Scan for the cell matching the given text and deliver its [X, Y] coordinate at center. 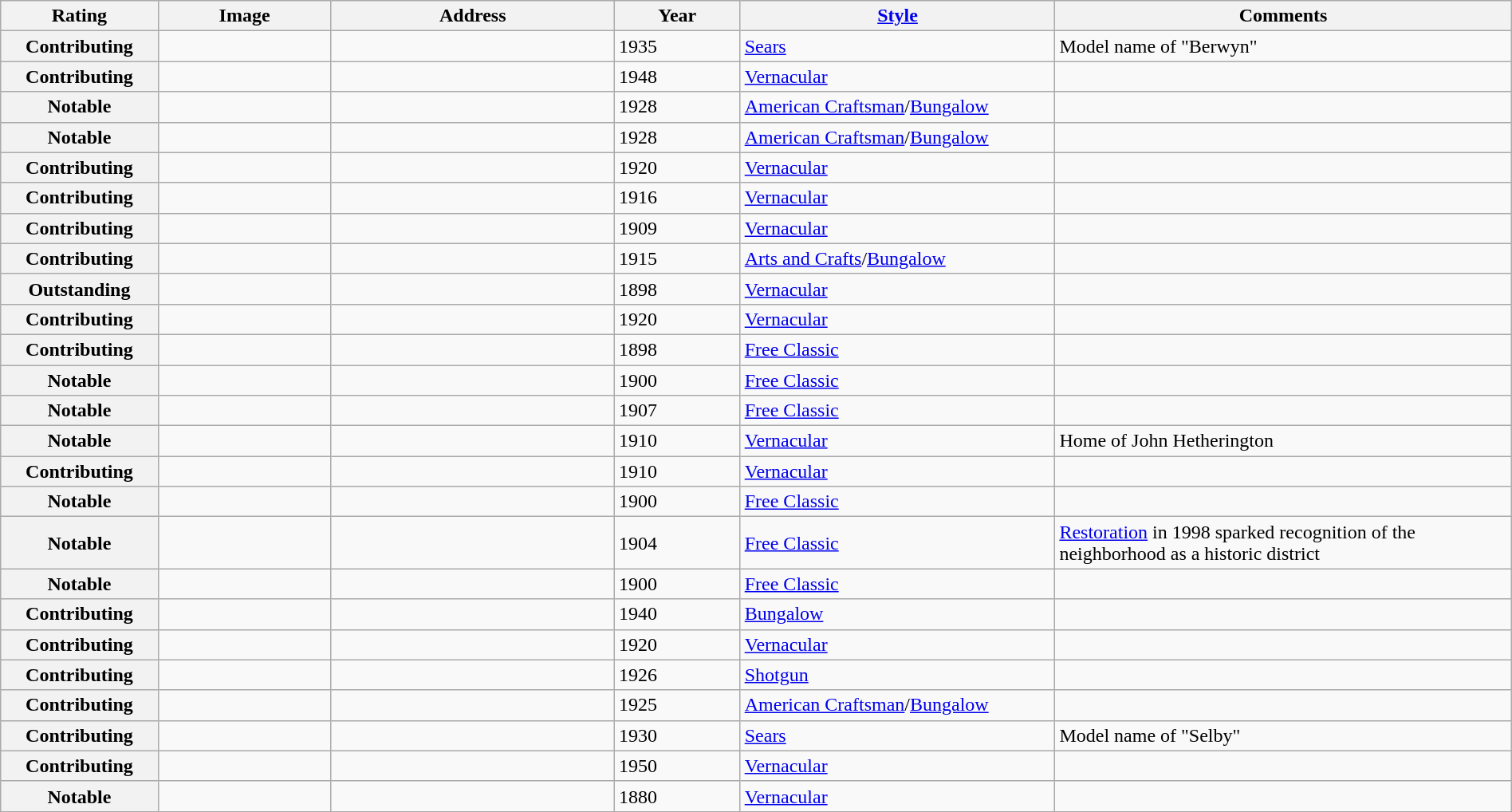
1950 [677, 766]
Image [244, 16]
Shotgun [898, 675]
Rating [80, 16]
1916 [677, 198]
1940 [677, 614]
1930 [677, 735]
1915 [677, 258]
1907 [677, 411]
Home of John Hetherington [1283, 441]
Bungalow [898, 614]
Outstanding [80, 289]
Comments [1283, 16]
Address [472, 16]
Restoration in 1998 sparked recognition of the neighborhood as a historic district [1283, 542]
1880 [677, 796]
Style [898, 16]
Model name of "Berwyn" [1283, 46]
1925 [677, 705]
1904 [677, 542]
1926 [677, 675]
Arts and Crafts/Bungalow [898, 258]
1935 [677, 46]
Year [677, 16]
Model name of "Selby" [1283, 735]
1948 [677, 77]
1909 [677, 228]
